Capture the cell that displays the provided text and extract its (x, y) central coordinate. 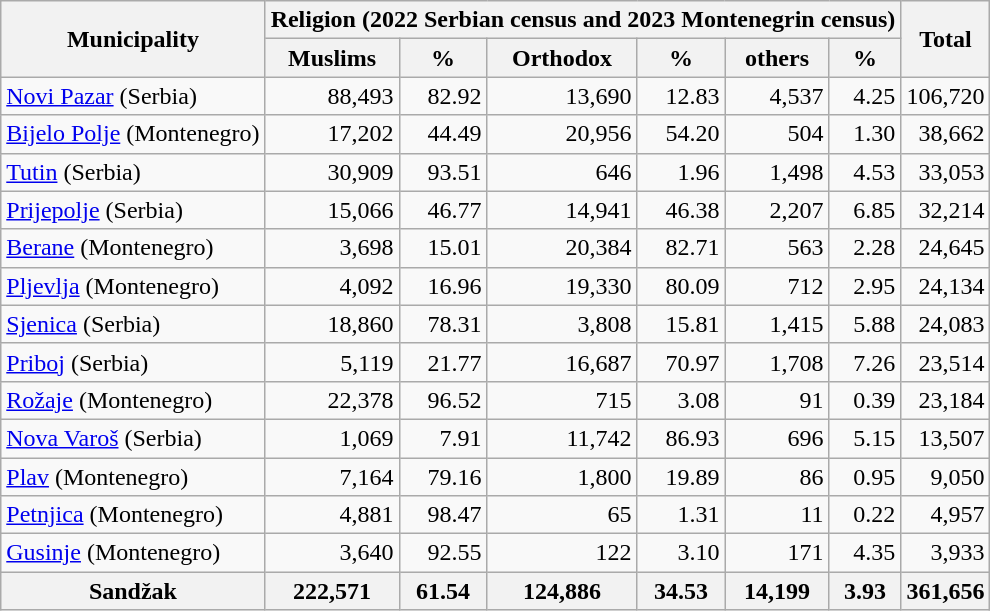
38,662 (946, 134)
23,514 (946, 362)
78.31 (443, 324)
24,083 (946, 324)
4,537 (777, 96)
646 (562, 172)
14,199 (777, 591)
Gusinje (Montenegro) (133, 553)
82.71 (681, 248)
Prijepolje (Serbia) (133, 210)
15.01 (443, 248)
21.77 (443, 362)
14,941 (562, 210)
Total (946, 39)
19,330 (562, 286)
1.30 (865, 134)
4,957 (946, 515)
1,069 (332, 438)
86.93 (681, 438)
2,207 (777, 210)
563 (777, 248)
30,909 (332, 172)
3,640 (332, 553)
0.95 (865, 477)
Rožaje (Montenegro) (133, 400)
22,378 (332, 400)
23,184 (946, 400)
Priboj (Serbia) (133, 362)
11 (777, 515)
Sandžak (133, 591)
Berane (Montenegro) (133, 248)
32,214 (946, 210)
2.28 (865, 248)
82.92 (443, 96)
5.88 (865, 324)
24,645 (946, 248)
13,507 (946, 438)
11,742 (562, 438)
93.51 (443, 172)
16.96 (443, 286)
122 (562, 553)
Plav (Montenegro) (133, 477)
7.26 (865, 362)
18,860 (332, 324)
696 (777, 438)
4,092 (332, 286)
46.77 (443, 210)
361,656 (946, 591)
19.89 (681, 477)
Pljevlja (Montenegro) (133, 286)
9,050 (946, 477)
80.09 (681, 286)
Petnjica (Montenegro) (133, 515)
6.85 (865, 210)
5.15 (865, 438)
70.97 (681, 362)
5,119 (332, 362)
7,164 (332, 477)
Sjenica (Serbia) (133, 324)
Nova Varoš (Serbia) (133, 438)
1,800 (562, 477)
16,687 (562, 362)
24,134 (946, 286)
3,808 (562, 324)
4,881 (332, 515)
1,498 (777, 172)
124,886 (562, 591)
3,933 (946, 553)
Municipality (133, 39)
4.53 (865, 172)
171 (777, 553)
3,698 (332, 248)
Tutin (Serbia) (133, 172)
0.22 (865, 515)
61.54 (443, 591)
1,415 (777, 324)
0.39 (865, 400)
Religion (2022 Serbian census and 2023 Montenegrin census) (583, 20)
Novi Pazar (Serbia) (133, 96)
98.47 (443, 515)
33,053 (946, 172)
44.49 (443, 134)
1.96 (681, 172)
4.35 (865, 553)
2.95 (865, 286)
20,956 (562, 134)
3.10 (681, 553)
54.20 (681, 134)
92.55 (443, 553)
91 (777, 400)
715 (562, 400)
others (777, 58)
17,202 (332, 134)
712 (777, 286)
1,708 (777, 362)
65 (562, 515)
222,571 (332, 591)
3.08 (681, 400)
4.25 (865, 96)
Bijelo Polje (Montenegro) (133, 134)
96.52 (443, 400)
7.91 (443, 438)
12.83 (681, 96)
106,720 (946, 96)
Muslims (332, 58)
504 (777, 134)
20,384 (562, 248)
13,690 (562, 96)
Orthodox (562, 58)
3.93 (865, 591)
15,066 (332, 210)
1.31 (681, 515)
34.53 (681, 591)
79.16 (443, 477)
15.81 (681, 324)
86 (777, 477)
46.38 (681, 210)
88,493 (332, 96)
